Scan for the cell matching the given text and deliver its (x, y) coordinate at center. 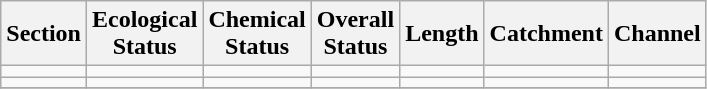
OverallStatus (355, 34)
Channel (657, 34)
Catchment (546, 34)
ChemicalStatus (257, 34)
EcologicalStatus (144, 34)
Section (44, 34)
Length (442, 34)
